Identify which cell holds the provided text, then report its [X, Y] central coordinate. 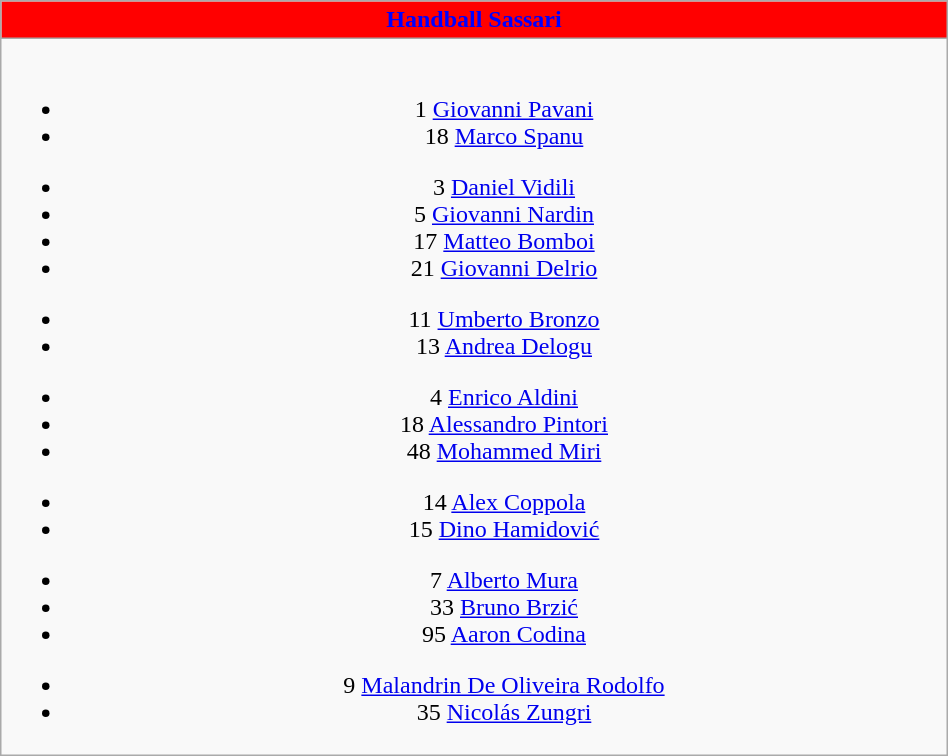
Handball Sassari [474, 20]
